Locate the cell with the specified text and output its [X, Y] center coordinate. 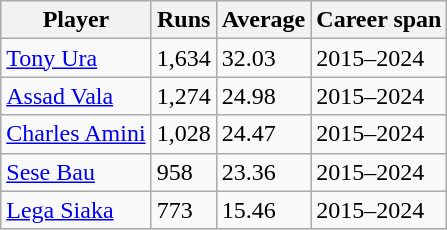
1,274 [184, 96]
1,634 [184, 58]
15.46 [264, 210]
Tony Ura [76, 58]
Assad Vala [76, 96]
24.98 [264, 96]
24.47 [264, 134]
773 [184, 210]
23.36 [264, 172]
Charles Amini [76, 134]
Average [264, 20]
Player [76, 20]
Lega Siaka [76, 210]
Sese Bau [76, 172]
32.03 [264, 58]
1,028 [184, 134]
958 [184, 172]
Runs [184, 20]
Career span [379, 20]
